For the text-containing cell, return its midpoint in (x, y) coordinate format. 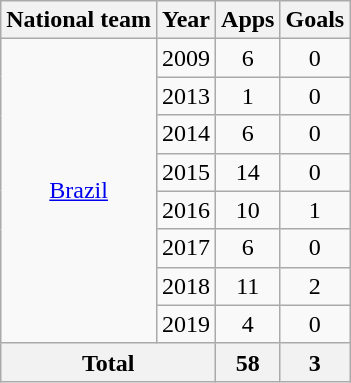
2013 (186, 96)
Total (108, 362)
2 (315, 286)
2009 (186, 58)
2015 (186, 172)
Goals (315, 20)
2016 (186, 210)
11 (248, 286)
Brazil (79, 191)
58 (248, 362)
2017 (186, 248)
Apps (248, 20)
14 (248, 172)
3 (315, 362)
4 (248, 324)
2019 (186, 324)
2018 (186, 286)
National team (79, 20)
Year (186, 20)
10 (248, 210)
2014 (186, 134)
